Return the [X, Y] coordinate for the center point of the cell that contains the specified text.  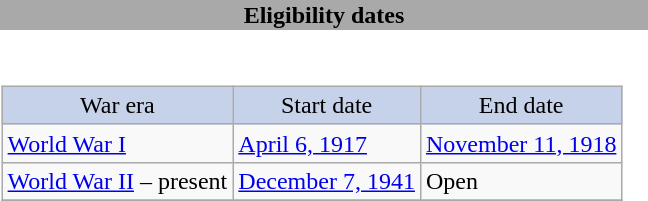
Open [520, 181]
World War I [118, 143]
November 11, 1918 [520, 143]
World War II – present [118, 181]
April 6, 1917 [327, 143]
Eligibility dates [324, 15]
December 7, 1941 [327, 181]
End date [520, 105]
War era [118, 105]
Start date [327, 105]
